Locate the cell with the specified text and output its (X, Y) center coordinate. 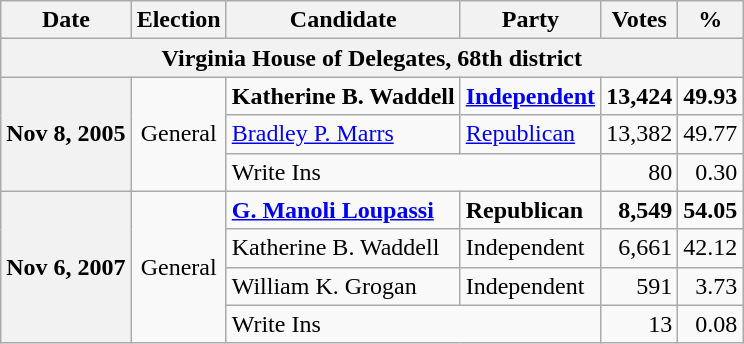
Candidate (343, 20)
0.30 (710, 172)
42.12 (710, 248)
54.05 (710, 210)
Election (178, 20)
Date (66, 20)
13,382 (640, 134)
G. Manoli Loupassi (343, 210)
% (710, 20)
6,661 (640, 248)
8,549 (640, 210)
80 (640, 172)
49.93 (710, 96)
3.73 (710, 286)
Nov 8, 2005 (66, 134)
Party (530, 20)
13 (640, 324)
Votes (640, 20)
49.77 (710, 134)
591 (640, 286)
13,424 (640, 96)
Bradley P. Marrs (343, 134)
Nov 6, 2007 (66, 267)
William K. Grogan (343, 286)
Virginia House of Delegates, 68th district (372, 58)
0.08 (710, 324)
